Determine the (X, Y) coordinate at the center of the cell enclosing the given text.  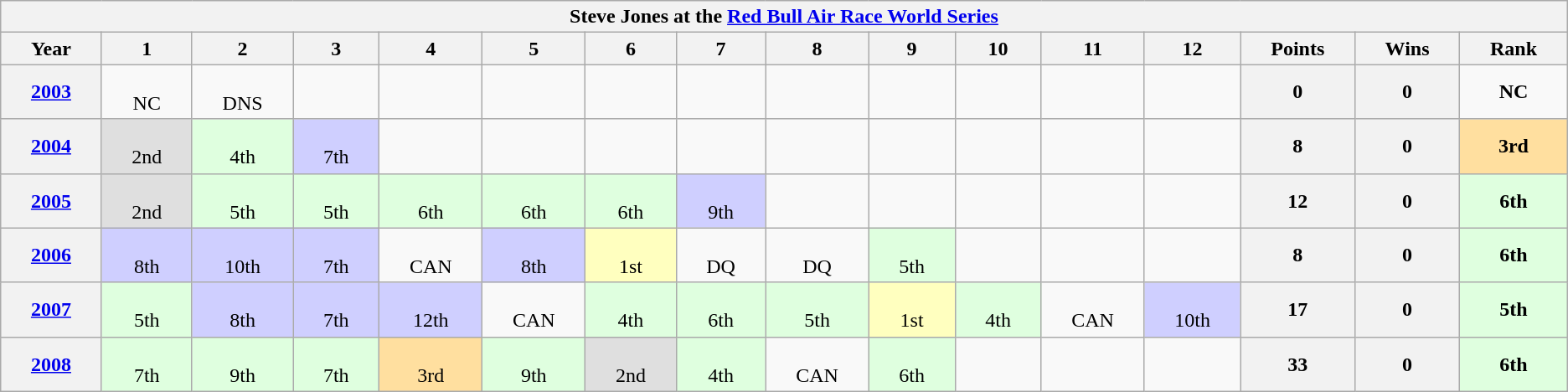
17 (1297, 310)
7 (720, 49)
12th (431, 310)
10 (998, 49)
DNS (242, 92)
2006 (51, 255)
Points (1297, 49)
33 (1297, 364)
4 (431, 49)
Wins (1407, 49)
3 (337, 49)
2003 (51, 92)
Steve Jones at the Red Bull Air Race World Series (784, 17)
Year (51, 49)
11 (1092, 49)
2004 (51, 146)
Rank (1514, 49)
2008 (51, 364)
5 (534, 49)
2 (242, 49)
1 (147, 49)
9 (911, 49)
2005 (51, 201)
2007 (51, 310)
6 (631, 49)
